Pinpoint the cell where the given text exists, returning its (x, y) midpoint coordinate. 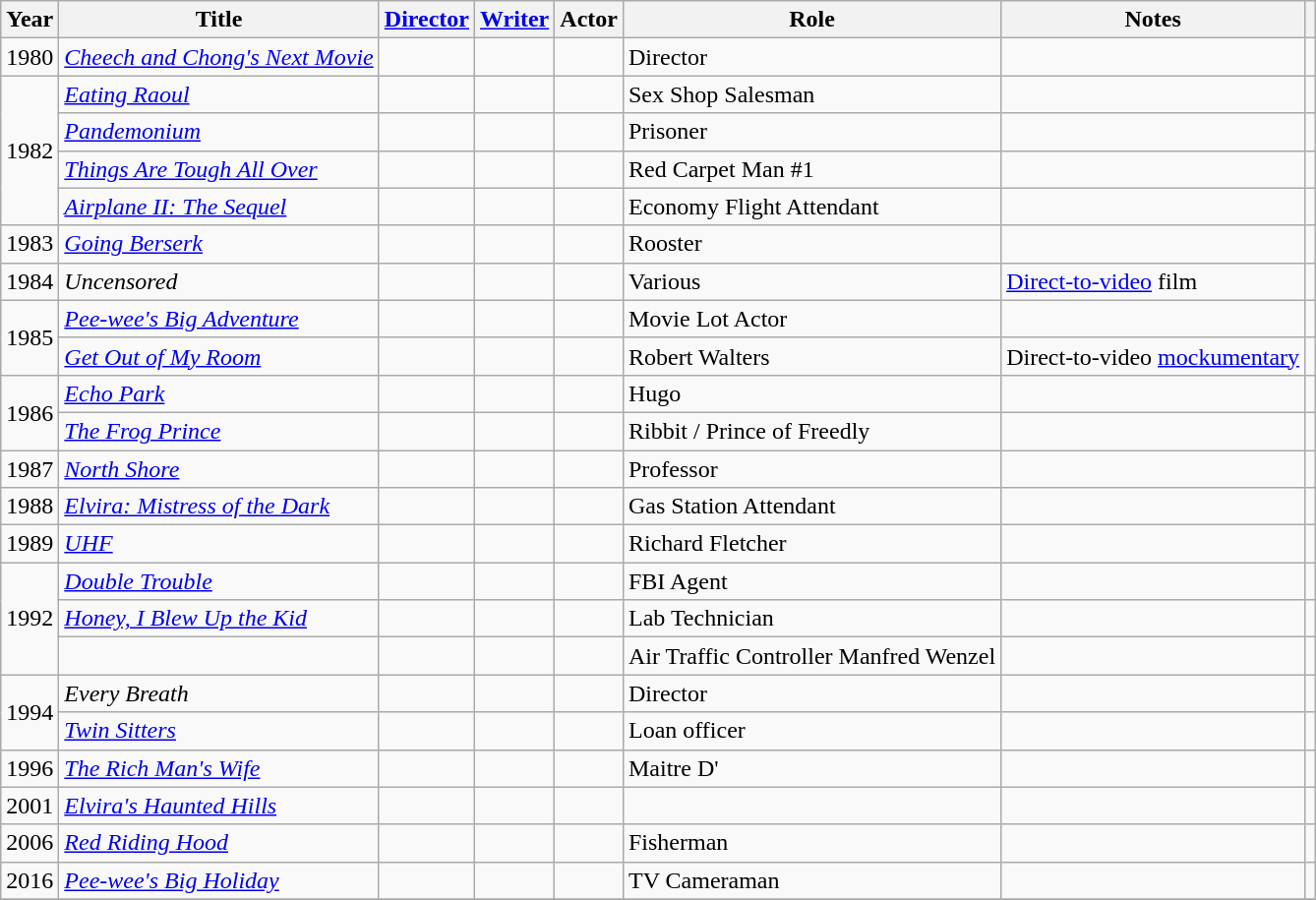
Get Out of My Room (218, 356)
UHF (218, 544)
1989 (30, 544)
Rooster (811, 244)
Year (30, 20)
Pandemonium (218, 132)
Actor (589, 20)
Elvira: Mistress of the Dark (218, 507)
Fisherman (811, 843)
Red Carpet Man #1 (811, 169)
1992 (30, 619)
Prisoner (811, 132)
Direct-to-video mockumentary (1153, 356)
2001 (30, 806)
1994 (30, 712)
Economy Flight Attendant (811, 207)
Maitre D' (811, 768)
Every Breath (218, 693)
Eating Raoul (218, 94)
1986 (30, 412)
Double Trouble (218, 581)
1985 (30, 337)
Notes (1153, 20)
Robert Walters (811, 356)
TV Cameraman (811, 880)
Direct-to-video film (1153, 281)
Movie Lot Actor (811, 319)
Various (811, 281)
Red Riding Hood (218, 843)
Role (811, 20)
Title (218, 20)
Richard Fletcher (811, 544)
Airplane II: The Sequel (218, 207)
1987 (30, 469)
1983 (30, 244)
Honey, I Blew Up the Kid (218, 619)
Gas Station Attendant (811, 507)
Elvira's Haunted Hills (218, 806)
Twin Sitters (218, 731)
Cheech and Chong's Next Movie (218, 57)
Pee-wee's Big Holiday (218, 880)
Ribbit / Prince of Freedly (811, 431)
Going Berserk (218, 244)
FBI Agent (811, 581)
Pee-wee's Big Adventure (218, 319)
Hugo (811, 393)
Loan officer (811, 731)
The Rich Man's Wife (218, 768)
2006 (30, 843)
1988 (30, 507)
Echo Park (218, 393)
Uncensored (218, 281)
Things Are Tough All Over (218, 169)
Professor (811, 469)
North Shore (218, 469)
Sex Shop Salesman (811, 94)
Air Traffic Controller Manfred Wenzel (811, 656)
Lab Technician (811, 619)
Writer (515, 20)
2016 (30, 880)
1980 (30, 57)
The Frog Prince (218, 431)
1982 (30, 150)
1996 (30, 768)
1984 (30, 281)
